Pinpoint the cell where the given text exists, returning its (X, Y) midpoint coordinate. 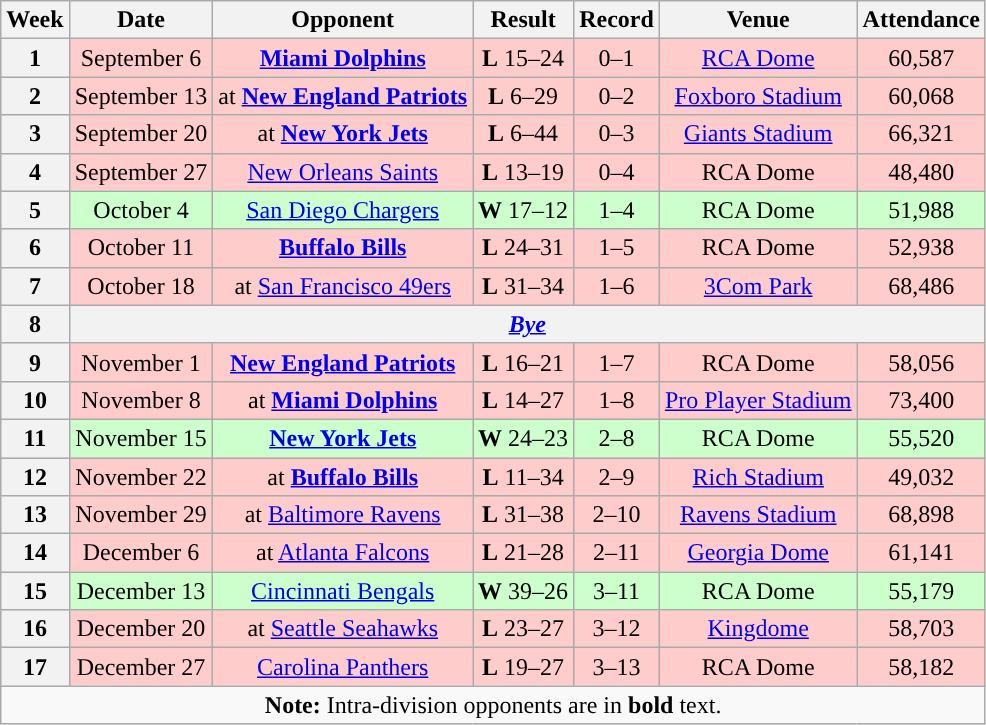
73,400 (921, 400)
L 23–27 (524, 629)
New England Patriots (343, 362)
November 22 (141, 477)
L 19–27 (524, 667)
December 27 (141, 667)
L 11–34 (524, 477)
at Miami Dolphins (343, 400)
1–6 (617, 286)
Pro Player Stadium (758, 400)
8 (35, 324)
L 13–19 (524, 172)
October 11 (141, 248)
Note: Intra-division opponents are in bold text. (494, 705)
L 31–34 (524, 286)
Date (141, 20)
0–2 (617, 96)
10 (35, 400)
Bye (527, 324)
L 15–24 (524, 58)
1–8 (617, 400)
2–11 (617, 553)
September 20 (141, 134)
49,032 (921, 477)
Giants Stadium (758, 134)
December 13 (141, 591)
Carolina Panthers (343, 667)
Opponent (343, 20)
December 20 (141, 629)
68,486 (921, 286)
New York Jets (343, 438)
Buffalo Bills (343, 248)
October 4 (141, 210)
1–5 (617, 248)
48,480 (921, 172)
52,938 (921, 248)
December 6 (141, 553)
13 (35, 515)
68,898 (921, 515)
Venue (758, 20)
2–10 (617, 515)
3Com Park (758, 286)
L 6–29 (524, 96)
15 (35, 591)
L 14–27 (524, 400)
at San Francisco 49ers (343, 286)
W 39–26 (524, 591)
58,056 (921, 362)
1–4 (617, 210)
W 17–12 (524, 210)
3–13 (617, 667)
November 29 (141, 515)
58,182 (921, 667)
Kingdome (758, 629)
55,179 (921, 591)
Georgia Dome (758, 553)
1 (35, 58)
3 (35, 134)
Result (524, 20)
Attendance (921, 20)
14 (35, 553)
San Diego Chargers (343, 210)
17 (35, 667)
1–7 (617, 362)
Record (617, 20)
55,520 (921, 438)
5 (35, 210)
at Seattle Seahawks (343, 629)
11 (35, 438)
6 (35, 248)
2–9 (617, 477)
November 1 (141, 362)
51,988 (921, 210)
9 (35, 362)
L 6–44 (524, 134)
Week (35, 20)
at New England Patriots (343, 96)
66,321 (921, 134)
L 16–21 (524, 362)
October 18 (141, 286)
September 6 (141, 58)
at Baltimore Ravens (343, 515)
at Buffalo Bills (343, 477)
at Atlanta Falcons (343, 553)
12 (35, 477)
60,068 (921, 96)
at New York Jets (343, 134)
58,703 (921, 629)
0–3 (617, 134)
Rich Stadium (758, 477)
W 24–23 (524, 438)
L 31–38 (524, 515)
0–4 (617, 172)
Ravens Stadium (758, 515)
Cincinnati Bengals (343, 591)
Miami Dolphins (343, 58)
New Orleans Saints (343, 172)
2–8 (617, 438)
7 (35, 286)
0–1 (617, 58)
November 8 (141, 400)
September 27 (141, 172)
61,141 (921, 553)
L 21–28 (524, 553)
September 13 (141, 96)
3–12 (617, 629)
2 (35, 96)
Foxboro Stadium (758, 96)
4 (35, 172)
60,587 (921, 58)
L 24–31 (524, 248)
November 15 (141, 438)
16 (35, 629)
3–11 (617, 591)
